Locate the cell with the specified text and output its [X, Y] center coordinate. 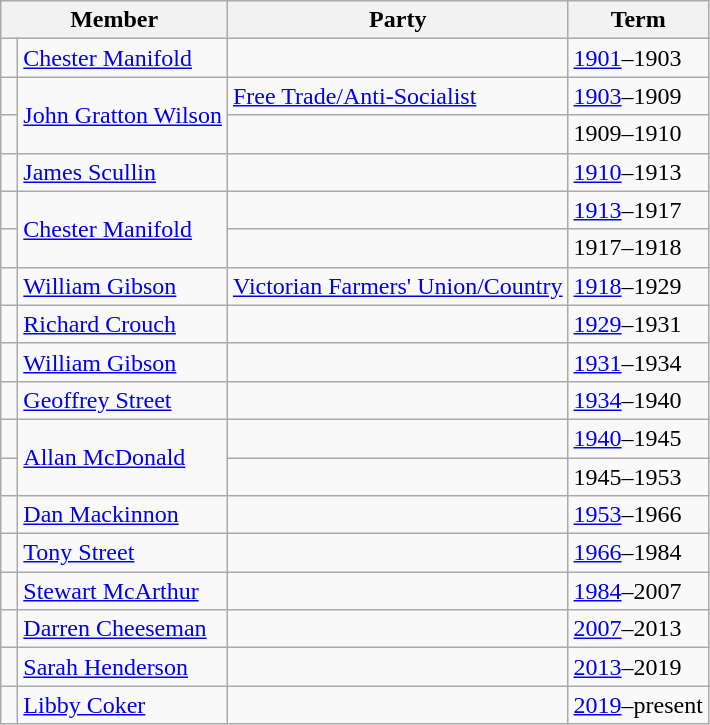
Geoffrey Street [123, 400]
2013–2019 [638, 667]
James Scullin [123, 172]
1909–1910 [638, 134]
1940–1945 [638, 438]
1913–1917 [638, 210]
Victorian Farmers' Union/Country [398, 286]
2019–present [638, 705]
1918–1929 [638, 286]
Allan McDonald [123, 457]
Dan Mackinnon [123, 515]
Member [114, 20]
1910–1913 [638, 172]
Free Trade/Anti-Socialist [398, 96]
1934–1940 [638, 400]
Party [398, 20]
Sarah Henderson [123, 667]
1901–1903 [638, 58]
1966–1984 [638, 553]
Richard Crouch [123, 324]
1953–1966 [638, 515]
Term [638, 20]
1929–1931 [638, 324]
1984–2007 [638, 591]
1931–1934 [638, 362]
John Gratton Wilson [123, 115]
1945–1953 [638, 477]
Libby Coker [123, 705]
2007–2013 [638, 629]
Stewart McArthur [123, 591]
Tony Street [123, 553]
1903–1909 [638, 96]
1917–1918 [638, 248]
Darren Cheeseman [123, 629]
